Output the (x, y) coordinate of the center of the cell containing the given text.  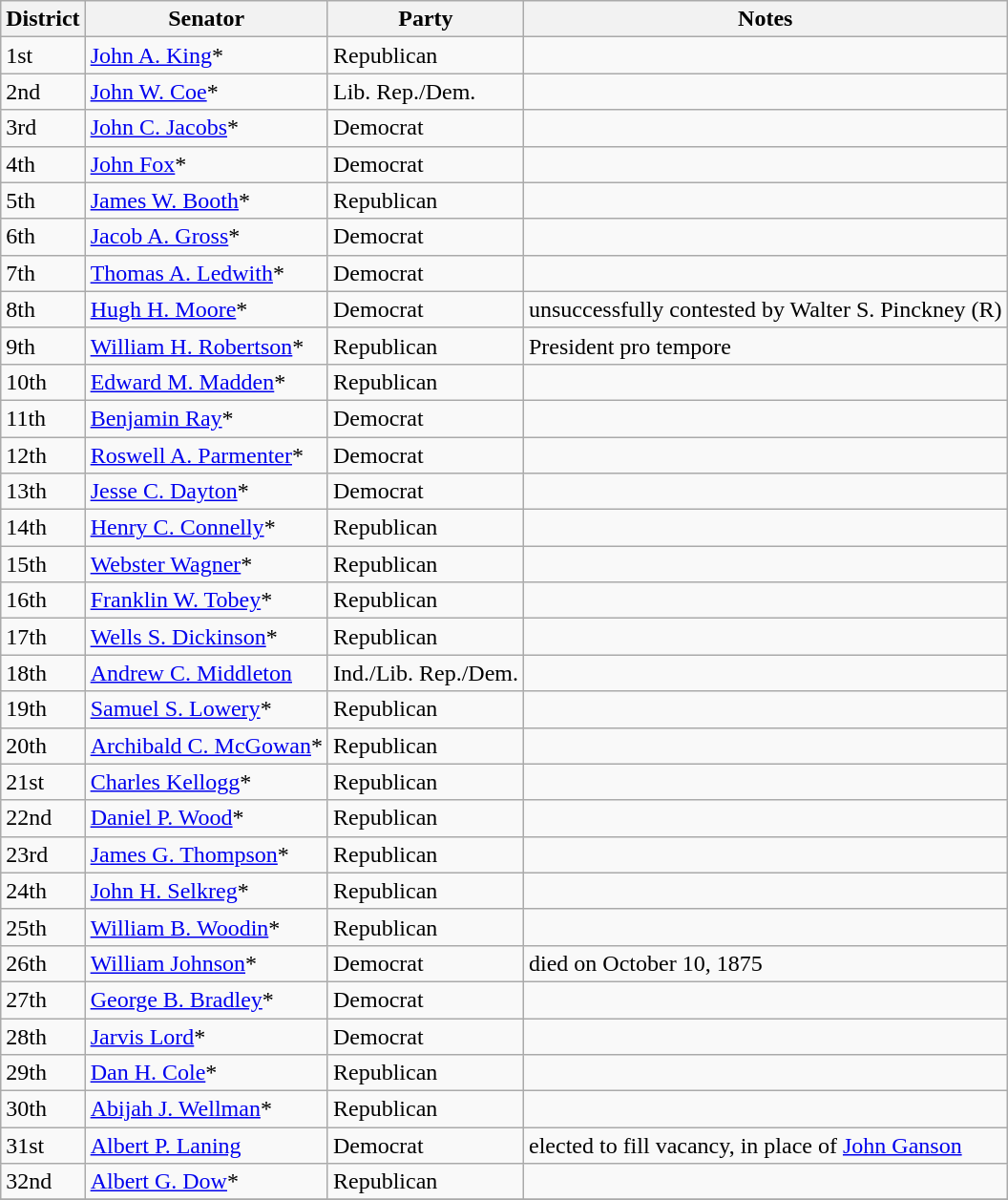
Jarvis Lord* (206, 1036)
unsuccessfully contested by Walter S. Pinckney (R) (766, 309)
23rd (43, 854)
Jesse C. Dayton* (206, 492)
Roswell A. Parmenter* (206, 455)
Webster Wagner* (206, 564)
Henry C. Connelly* (206, 528)
14th (43, 528)
William Johnson* (206, 963)
Lib. Rep./Dem. (426, 92)
16th (43, 600)
Charles Kellogg* (206, 782)
31st (43, 1146)
Wells S. Dickinson* (206, 637)
James W. Booth* (206, 200)
15th (43, 564)
Party (426, 19)
William H. Robertson* (206, 346)
James G. Thompson* (206, 854)
President pro tempore (766, 346)
10th (43, 382)
6th (43, 237)
22nd (43, 818)
Franklin W. Tobey* (206, 600)
Thomas A. Ledwith* (206, 273)
Edward M. Madden* (206, 382)
20th (43, 746)
Archibald C. McGowan* (206, 746)
12th (43, 455)
9th (43, 346)
21st (43, 782)
Abijah J. Wellman* (206, 1109)
32nd (43, 1182)
3rd (43, 128)
8th (43, 309)
Ind./Lib. Rep./Dem. (426, 673)
28th (43, 1036)
5th (43, 200)
Samuel S. Lowery* (206, 709)
25th (43, 927)
Benjamin Ray* (206, 418)
John W. Coe* (206, 92)
26th (43, 963)
29th (43, 1073)
District (43, 19)
2nd (43, 92)
4th (43, 164)
Notes (766, 19)
George B. Bradley* (206, 1000)
William B. Woodin* (206, 927)
died on October 10, 1875 (766, 963)
30th (43, 1109)
1st (43, 55)
John C. Jacobs* (206, 128)
13th (43, 492)
elected to fill vacancy, in place of John Ganson (766, 1146)
John A. King* (206, 55)
Senator (206, 19)
27th (43, 1000)
Dan H. Cole* (206, 1073)
Jacob A. Gross* (206, 237)
Hugh H. Moore* (206, 309)
18th (43, 673)
17th (43, 637)
John Fox* (206, 164)
19th (43, 709)
Andrew C. Middleton (206, 673)
Albert G. Dow* (206, 1182)
Albert P. Laning (206, 1146)
11th (43, 418)
John H. Selkreg* (206, 891)
24th (43, 891)
Daniel P. Wood* (206, 818)
7th (43, 273)
